Pinpoint the cell where the given text exists, returning its (X, Y) midpoint coordinate. 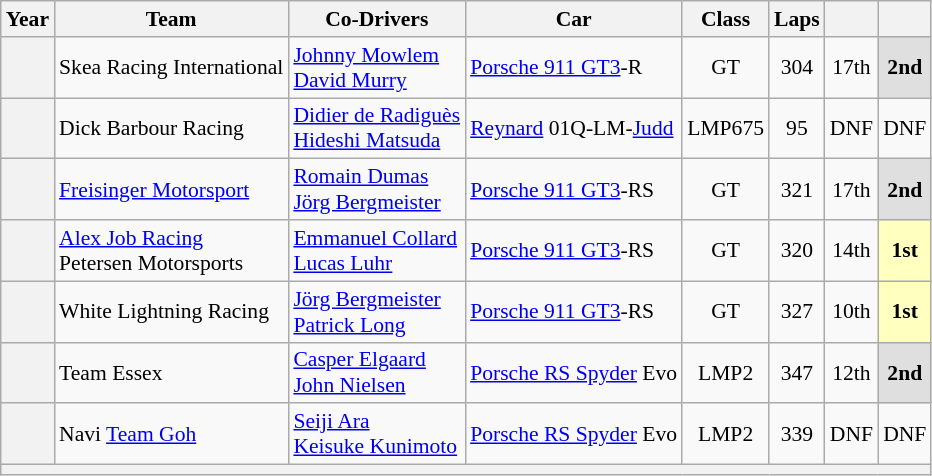
14th (852, 250)
Class (726, 19)
10th (852, 312)
Romain Dumas Jörg Bergmeister (376, 190)
Alex Job Racing Petersen Motorsports (171, 250)
Dick Barbour Racing (171, 128)
Didier de Radiguès Hideshi Matsuda (376, 128)
95 (797, 128)
Seiji Ara Keisuke Kunimoto (376, 434)
Jörg Bergmeister Patrick Long (376, 312)
Team (171, 19)
Co-Drivers (376, 19)
321 (797, 190)
Emmanuel Collard Lucas Luhr (376, 250)
304 (797, 68)
Freisinger Motorsport (171, 190)
327 (797, 312)
Car (574, 19)
Team Essex (171, 372)
Year (28, 19)
347 (797, 372)
Laps (797, 19)
Johnny Mowlem David Murry (376, 68)
339 (797, 434)
LMP675 (726, 128)
Porsche 911 GT3-R (574, 68)
White Lightning Racing (171, 312)
Navi Team Goh (171, 434)
Skea Racing International (171, 68)
Reynard 01Q-LM-Judd (574, 128)
12th (852, 372)
Casper Elgaard John Nielsen (376, 372)
320 (797, 250)
